Find where the given text appears and provide that cell's center as [x, y] coordinate. 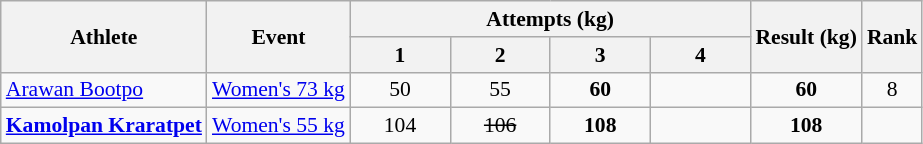
Event [278, 36]
Rank [892, 36]
2 [500, 55]
Women's 55 kg [278, 126]
Arawan Bootpo [104, 90]
50 [400, 90]
Athlete [104, 36]
4 [700, 55]
3 [600, 55]
1 [400, 55]
Attempts (kg) [550, 19]
106 [500, 126]
104 [400, 126]
Result (kg) [806, 36]
Kamolpan Kraratpet [104, 126]
55 [500, 90]
8 [892, 90]
Women's 73 kg [278, 90]
